Capture the cell that displays the provided text and extract its (x, y) central coordinate. 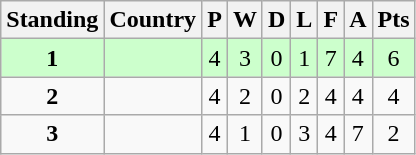
F (331, 20)
L (304, 20)
Pts (394, 20)
D (276, 20)
6 (394, 58)
P (215, 20)
A (358, 20)
Country (153, 20)
Standing (52, 20)
W (244, 20)
